Output the (x, y) coordinate of the center of the cell containing the given text.  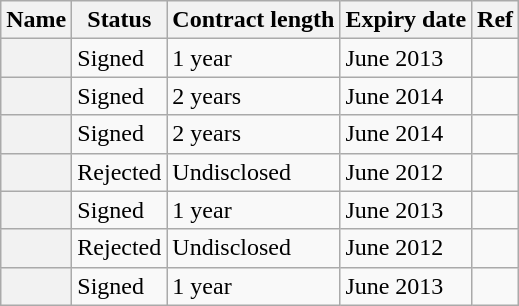
Ref (496, 20)
Contract length (254, 20)
Name (36, 20)
Status (120, 20)
Expiry date (406, 20)
